Detect which cell encompasses the target text, then output its [x, y] center coordinate. 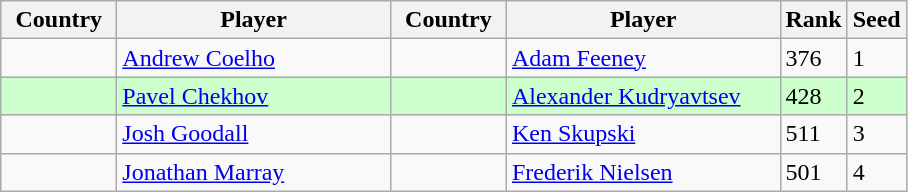
Frederik Nielsen [643, 172]
Jonathan Marray [254, 172]
2 [876, 96]
3 [876, 134]
Adam Feeney [643, 58]
Ken Skupski [643, 134]
Rank [814, 20]
Seed [876, 20]
376 [814, 58]
511 [814, 134]
428 [814, 96]
Andrew Coelho [254, 58]
1 [876, 58]
501 [814, 172]
4 [876, 172]
Josh Goodall [254, 134]
Alexander Kudryavtsev [643, 96]
Pavel Chekhov [254, 96]
